For the text-containing cell, return its midpoint in [x, y] coordinate format. 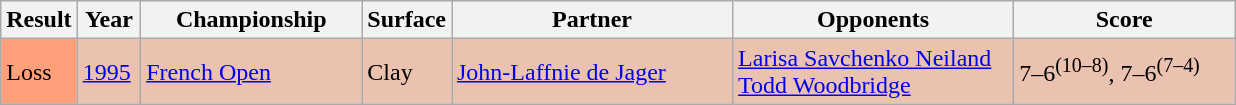
Partner [592, 20]
French Open [252, 72]
Larisa Savchenko Neiland Todd Woodbridge [874, 72]
Year [109, 20]
Clay [407, 72]
1995 [109, 72]
Opponents [874, 20]
Loss [39, 72]
Score [1124, 20]
7–6(10–8), 7–6(7–4) [1124, 72]
Championship [252, 20]
Result [39, 20]
John-Laffnie de Jager [592, 72]
Surface [407, 20]
